Search for the cell housing the specified text and yield its [x, y] center coordinate. 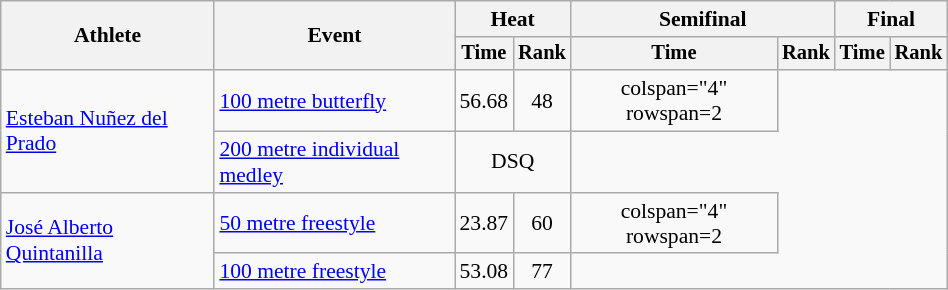
Heat [512, 19]
Esteban Nuñez del Prado [108, 131]
Semifinal [703, 19]
56.68 [484, 100]
53.08 [484, 272]
100 metre butterfly [334, 100]
60 [542, 224]
50 metre freestyle [334, 224]
Athlete [108, 36]
DSQ [512, 162]
Final [892, 19]
77 [542, 272]
Event [334, 36]
23.87 [484, 224]
200 metre individual medley [334, 162]
48 [542, 100]
José Alberto Quintanilla [108, 242]
100 metre freestyle [334, 272]
